Return the [x, y] coordinate for the center point of the cell that contains the specified text.  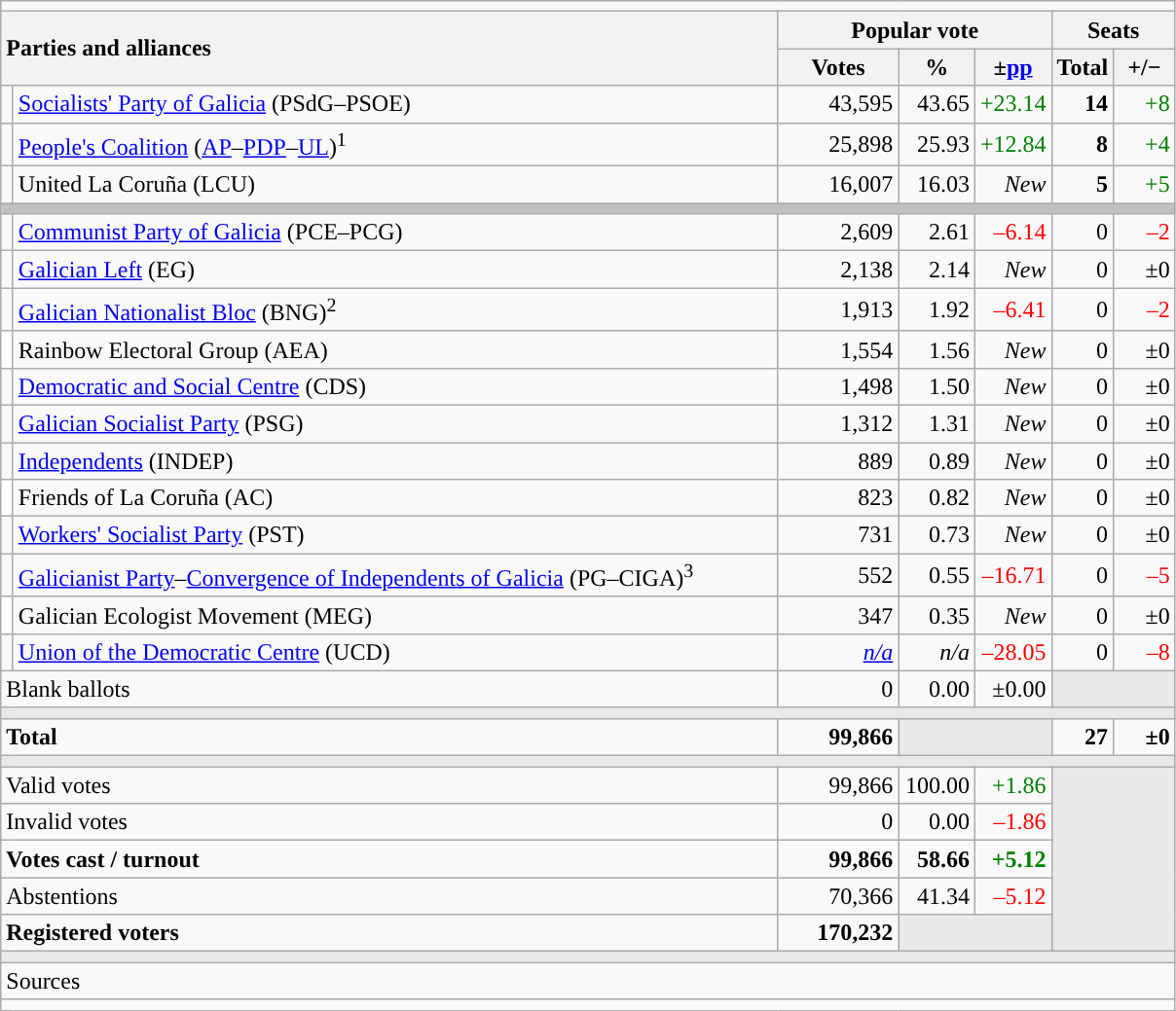
Invalid votes [389, 822]
Seats [1114, 30]
+1.86 [1012, 785]
2,138 [838, 270]
Parties and alliances [389, 49]
823 [838, 498]
–8 [1145, 652]
552 [838, 576]
43,595 [838, 104]
1.31 [937, 423]
0.82 [937, 498]
347 [838, 615]
Galician Nationalist Bloc (BNG)2 [395, 309]
Union of the Democratic Centre (UCD) [395, 652]
43.65 [937, 104]
–5.12 [1012, 896]
25,898 [838, 144]
1,498 [838, 386]
0.55 [937, 576]
Socialists' Party of Galicia (PSdG–PSOE) [395, 104]
Galician Ecologist Movement (MEG) [395, 615]
25.93 [937, 144]
41.34 [937, 896]
±0.00 [1012, 689]
Galician Socialist Party (PSG) [395, 423]
–6.41 [1012, 309]
100.00 [937, 785]
58.66 [937, 859]
Valid votes [389, 785]
Votes cast / turnout [389, 859]
5 [1083, 185]
–6.14 [1012, 233]
Sources [588, 981]
–1.86 [1012, 822]
People's Coalition (AP–PDP–UL)1 [395, 144]
±pp [1012, 67]
Galicianist Party–Convergence of Independents of Galicia (PG–CIGA)3 [395, 576]
Rainbow Electoral Group (AEA) [395, 349]
1.50 [937, 386]
+/− [1145, 67]
Democratic and Social Centre (CDS) [395, 386]
Votes [838, 67]
889 [838, 461]
70,366 [838, 896]
0.89 [937, 461]
+5 [1145, 185]
Registered voters [389, 933]
2,609 [838, 233]
United La Coruña (LCU) [395, 185]
2.14 [937, 270]
–28.05 [1012, 652]
16,007 [838, 185]
+23.14 [1012, 104]
% [937, 67]
2.61 [937, 233]
Galician Left (EG) [395, 270]
Friends of La Coruña (AC) [395, 498]
731 [838, 535]
+12.84 [1012, 144]
16.03 [937, 185]
+5.12 [1012, 859]
Popular vote [915, 30]
1,554 [838, 349]
1.92 [937, 309]
Abstentions [389, 896]
1,312 [838, 423]
1,913 [838, 309]
0.35 [937, 615]
–16.71 [1012, 576]
+4 [1145, 144]
1.56 [937, 349]
Blank ballots [389, 689]
27 [1083, 738]
+8 [1145, 104]
Communist Party of Galicia (PCE–PCG) [395, 233]
14 [1083, 104]
170,232 [838, 933]
Independents (INDEP) [395, 461]
–5 [1145, 576]
8 [1083, 144]
Workers' Socialist Party (PST) [395, 535]
0.73 [937, 535]
